Pinpoint the cell where the given text exists, returning its (X, Y) midpoint coordinate. 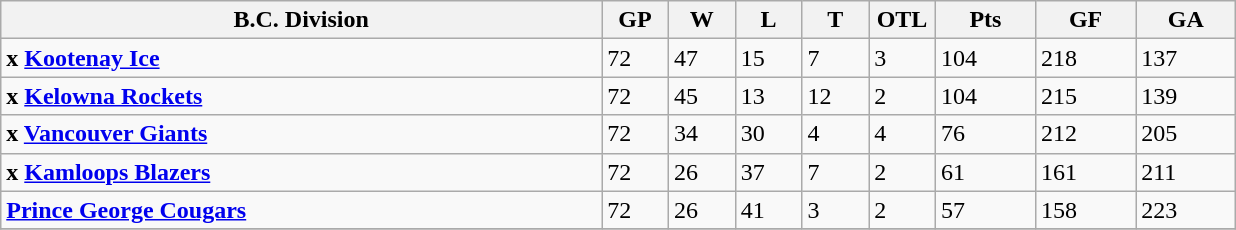
Prince George Cougars (302, 210)
GA (1186, 20)
137 (1186, 58)
L (768, 20)
223 (1186, 210)
218 (1086, 58)
OTL (902, 20)
76 (985, 134)
158 (1086, 210)
37 (768, 172)
61 (985, 172)
GF (1086, 20)
x Kootenay Ice (302, 58)
205 (1186, 134)
T (836, 20)
x Kamloops Blazers (302, 172)
13 (768, 96)
30 (768, 134)
45 (702, 96)
57 (985, 210)
x Kelowna Rockets (302, 96)
12 (836, 96)
Pts (985, 20)
139 (1186, 96)
47 (702, 58)
41 (768, 210)
215 (1086, 96)
212 (1086, 134)
211 (1186, 172)
B.C. Division (302, 20)
x Vancouver Giants (302, 134)
161 (1086, 172)
34 (702, 134)
W (702, 20)
15 (768, 58)
GP (636, 20)
